Search for the cell housing the specified text and yield its (X, Y) center coordinate. 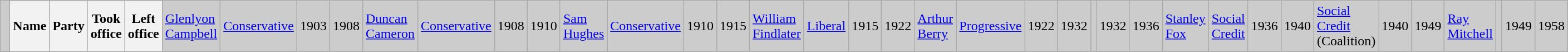
Social Credit (1228, 26)
Arthur Berry (935, 26)
Party (68, 26)
Duncan Cameron (390, 26)
Glenlyon Campbell (191, 26)
Left office (144, 26)
Liberal (826, 26)
Sam Hughes (583, 26)
1903 (313, 26)
1958 (1551, 26)
Ray Mitchell (1470, 26)
Stanley Fox (1186, 26)
Took office (106, 26)
Social Credit (Coalition) (1346, 26)
Progressive (991, 26)
Name (30, 26)
William Findlater (777, 26)
